Capture the cell that displays the provided text and extract its [x, y] central coordinate. 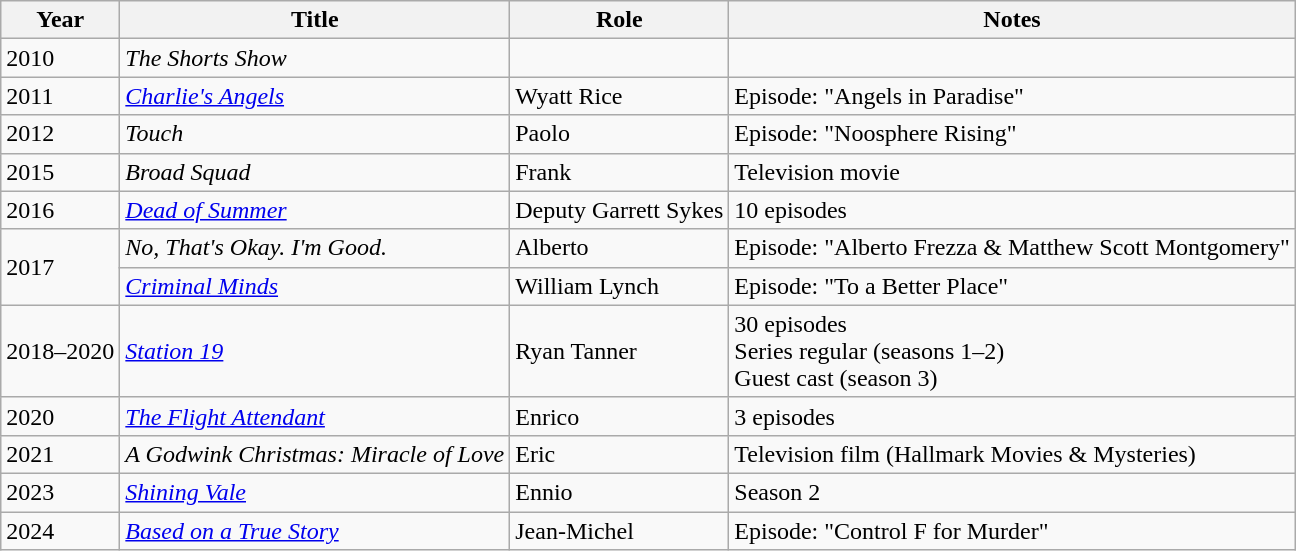
2016 [60, 210]
Season 2 [1012, 492]
Charlie's Angels [315, 96]
Paolo [620, 134]
Episode: "To a Better Place" [1012, 286]
2018–2020 [60, 351]
2010 [60, 58]
Jean-Michel [620, 531]
2012 [60, 134]
Deputy Garrett Sykes [620, 210]
Shining Vale [315, 492]
Title [315, 20]
William Lynch [620, 286]
30 episodesSeries regular (seasons 1–2)Guest cast (season 3) [1012, 351]
Episode: "Alberto Frezza & Matthew Scott Montgomery" [1012, 248]
Eric [620, 454]
2015 [60, 172]
2023 [60, 492]
Dead of Summer [315, 210]
Station 19 [315, 351]
Touch [315, 134]
2017 [60, 267]
Ryan Tanner [620, 351]
2021 [60, 454]
2020 [60, 416]
Ennio [620, 492]
3 episodes [1012, 416]
2011 [60, 96]
Television movie [1012, 172]
A Godwink Christmas: Miracle of Love [315, 454]
Episode: "Noosphere Rising" [1012, 134]
2024 [60, 531]
Role [620, 20]
Television film (Hallmark Movies & Mysteries) [1012, 454]
The Shorts Show [315, 58]
No, That's Okay. I'm Good. [315, 248]
Wyatt Rice [620, 96]
Based on a True Story [315, 531]
Notes [1012, 20]
Episode: "Angels in Paradise" [1012, 96]
Alberto [620, 248]
Frank [620, 172]
Enrico [620, 416]
Broad Squad [315, 172]
Criminal Minds [315, 286]
10 episodes [1012, 210]
The Flight Attendant [315, 416]
Episode: "Control F for Murder" [1012, 531]
Year [60, 20]
